Capture the cell that displays the provided text and extract its (X, Y) central coordinate. 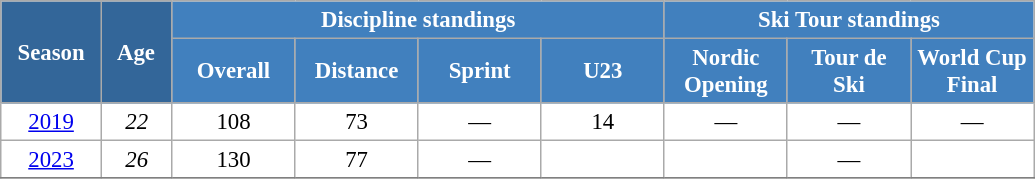
Season (52, 52)
Age (136, 52)
NordicOpening (726, 72)
77 (356, 160)
Overall (234, 72)
2019 (52, 122)
Ski Tour standings (848, 20)
Sprint (480, 72)
U23 (602, 72)
14 (602, 122)
Distance (356, 72)
108 (234, 122)
26 (136, 160)
22 (136, 122)
2023 (52, 160)
World CupFinal (972, 72)
Tour deSki (848, 72)
Discipline standings (418, 20)
130 (234, 160)
73 (356, 122)
